From the cell containing the given text, extract its center point as [x, y] coordinate. 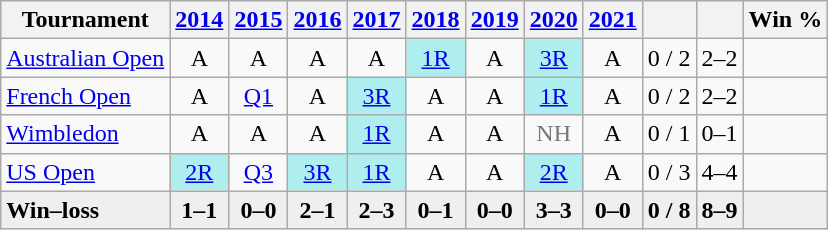
2014 [200, 20]
French Open [86, 96]
2–1 [318, 210]
1–1 [200, 210]
2019 [494, 20]
Wimbledon [86, 134]
Q1 [258, 96]
3–3 [554, 210]
2017 [376, 20]
0 / 3 [669, 172]
2021 [612, 20]
Win % [786, 20]
2015 [258, 20]
4–4 [720, 172]
2018 [436, 20]
8–9 [720, 210]
US Open [86, 172]
Australian Open [86, 58]
Tournament [86, 20]
0 / 8 [669, 210]
Q3 [258, 172]
Win–loss [86, 210]
0 / 1 [669, 134]
2–3 [376, 210]
NH [554, 134]
2020 [554, 20]
2016 [318, 20]
